Find where the given text appears and provide that cell's center as [X, Y] coordinate. 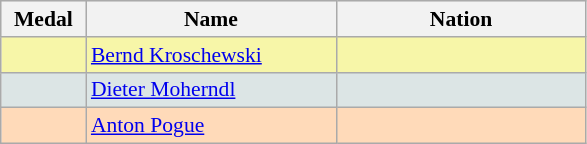
Nation [461, 19]
Name [211, 19]
Dieter Moherndl [211, 90]
Anton Pogue [211, 126]
Bernd Kroschewski [211, 55]
Medal [44, 19]
